Detect which cell encompasses the target text, then output its (X, Y) center coordinate. 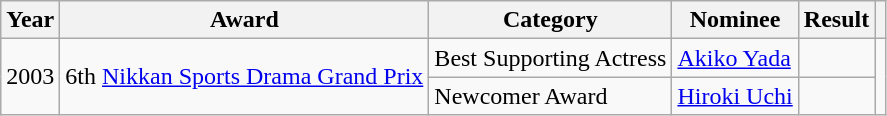
Category (550, 20)
Best Supporting Actress (550, 58)
6th Nikkan Sports Drama Grand Prix (244, 77)
2003 (30, 77)
Year (30, 20)
Award (244, 20)
Akiko Yada (735, 58)
Nominee (735, 20)
Result (836, 20)
Hiroki Uchi (735, 96)
Newcomer Award (550, 96)
